Determine the (x, y) coordinate at the center of the cell enclosing the given text.  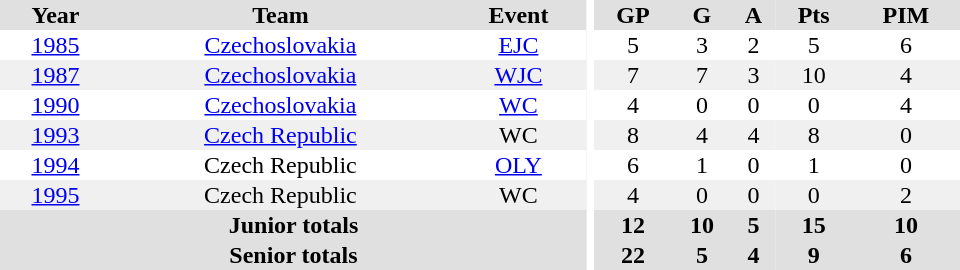
22 (632, 255)
12 (632, 225)
G (702, 15)
1995 (56, 195)
1990 (56, 105)
Event (518, 15)
Team (280, 15)
WJC (518, 75)
Junior totals (294, 225)
Senior totals (294, 255)
15 (814, 225)
GP (632, 15)
1994 (56, 165)
1993 (56, 135)
1987 (56, 75)
9 (814, 255)
OLY (518, 165)
A (753, 15)
PIM (906, 15)
1985 (56, 45)
EJC (518, 45)
Pts (814, 15)
Year (56, 15)
